Locate the cell with the specified text and output its [X, Y] center coordinate. 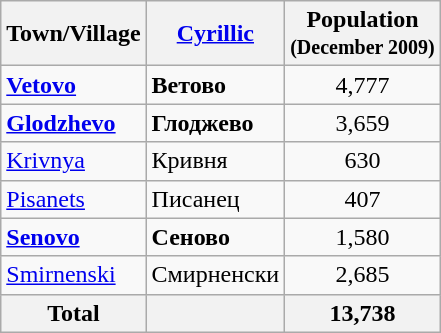
2,685 [363, 275]
Senovo [74, 237]
Глоджево [216, 123]
Town/Village [74, 34]
4,777 [363, 85]
Pisanets [74, 199]
Cyrillic [216, 34]
Krivnya [74, 161]
Сеново [216, 237]
Писанец [216, 199]
Smirnenski [74, 275]
Смирненски [216, 275]
1,580 [363, 237]
13,738 [363, 313]
Total [74, 313]
Ветово [216, 85]
Population(December 2009) [363, 34]
Glodzhevo [74, 123]
407 [363, 199]
Кривня [216, 161]
Vetovo [74, 85]
3,659 [363, 123]
630 [363, 161]
